Search for the cell housing the specified text and yield its [X, Y] center coordinate. 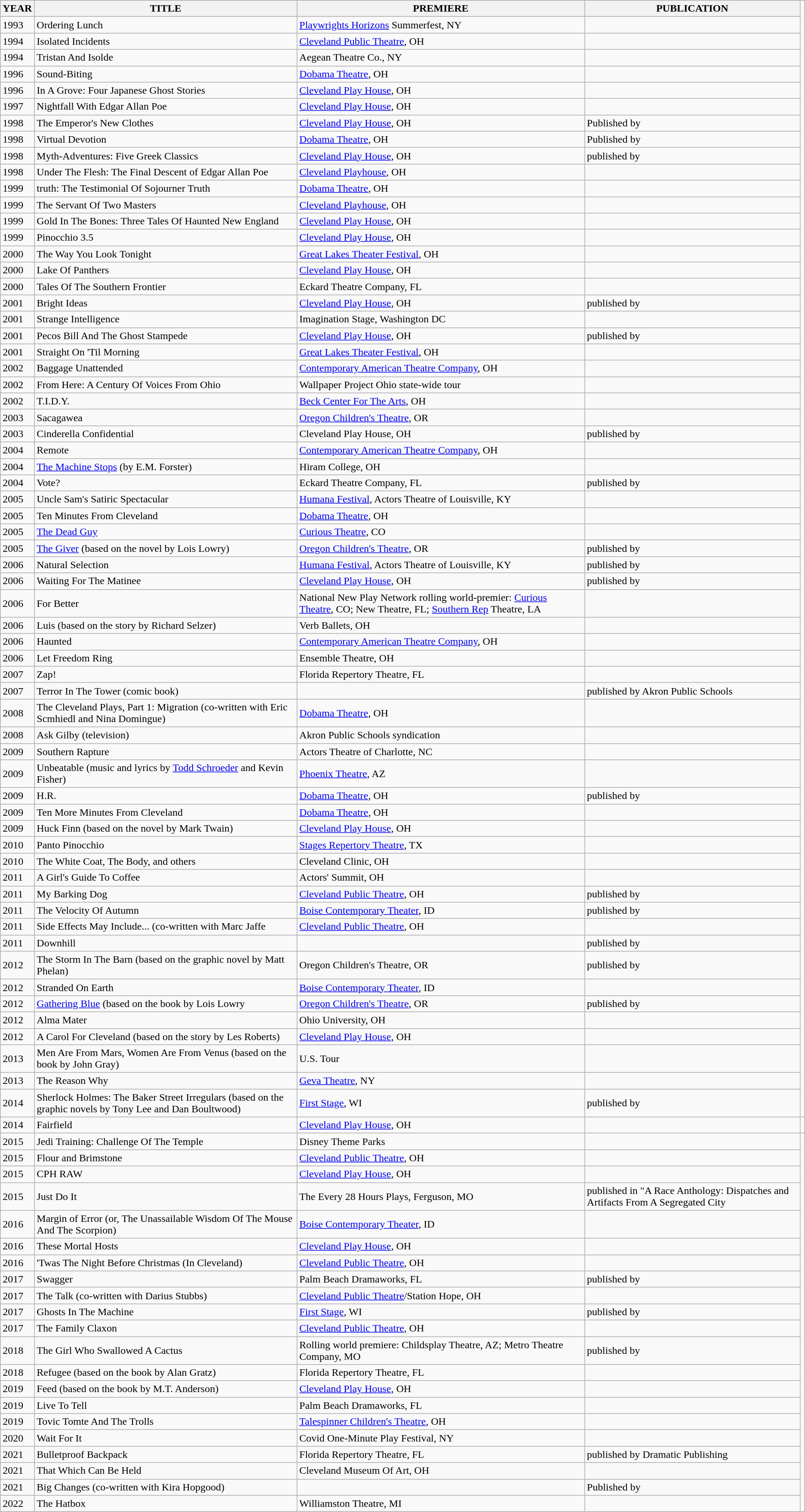
The Storm In The Barn (based on the graphic novel by Matt Phelan) [166, 965]
Uncle Sam's Satiric Spectacular [166, 499]
2022 [17, 1503]
The Talk (co-written with Darius Stubbs) [166, 1295]
Geva Theatre, NY [441, 1081]
CPH RAW [166, 1174]
Just Do It [166, 1197]
Haunted [166, 642]
Men Are From Mars, Women Are From Venus (based on the book by John Gray) [166, 1059]
1997 [17, 107]
Wait For It [166, 1438]
Zap! [166, 674]
Tovic Tomte And The Trolls [166, 1422]
Playwrights Horizons Summerfest, NY [441, 25]
Pecos Bill And The Ghost Stampede [166, 336]
Tales Of The Southern Frontier [166, 287]
U.S. Tour [441, 1059]
These Mortal Hosts [166, 1246]
Unbeatable (music and lyrics by Todd Schroeder and Kevin Fisher) [166, 774]
National New Play Network rolling world-premier: Curious Theatre, CO; New Theatre, FL; Southern Rep Theatre, LA [441, 603]
Jedi Training: Challenge Of The Temple [166, 1142]
Let Freedom Ring [166, 658]
Myth-Adventures: Five Greek Classics [166, 156]
Wallpaper Project Ohio state-wide tour [441, 385]
In A Grove: Four Japanese Ghost Stories [166, 90]
Luis (based on the story by Richard Selzer) [166, 625]
Baggage Unattended [166, 368]
Southern Rapture [166, 752]
The Every 28 Hours Plays, Ferguson, MO [441, 1197]
Strange Intelligence [166, 319]
The Family Claxon [166, 1328]
Hiram College, OH [441, 466]
Tristan And Isolde [166, 58]
From Here: A Century Of Voices From Ohio [166, 385]
Gathering Blue (based on the book by Lois Lowry [166, 1004]
Vote? [166, 483]
Ohio University, OH [441, 1020]
Under The Flesh: The Final Descent of Edgar Allan Poe [166, 172]
Sacagawea [166, 417]
YEAR [17, 9]
The Hatbox [166, 1503]
'Twas The Night Before Christmas (In Cleveland) [166, 1263]
truth: The Testimonial Of Sojourner Truth [166, 188]
H.R. [166, 796]
Margin of Error (or, The Unassailable Wisdom Of The Mouse And The Scorpion) [166, 1224]
Terror In The Tower (comic book) [166, 691]
Virtual Devotion [166, 139]
Williamston Theatre, MI [441, 1503]
Talespinner Children's Theatre, OH [441, 1422]
Ensemble Theatre, OH [441, 658]
The Reason Why [166, 1081]
Isolated Incidents [166, 41]
Phoenix Theatre, AZ [441, 774]
Natural Selection [166, 565]
Fairfield [166, 1125]
Ordering Lunch [166, 25]
The Way You Look Tonight [166, 254]
published by Akron Public Schools [692, 691]
Ghosts In The Machine [166, 1312]
Beck Center For The Arts, OH [441, 401]
published by Dramatic Publishing [692, 1454]
For Better [166, 603]
Remote [166, 450]
Feed (based on the book by M.T. Anderson) [166, 1389]
Disney Theme Parks [441, 1142]
Imagination Stage, Washington DC [441, 319]
The Giver (based on the novel by Lois Lowry) [166, 548]
A Girl's Guide To Coffee [166, 878]
Side Effects May Include... (co-written with Marc Jaffe [166, 927]
published in "A Race Anthology: Dispatches and Artifacts From A Segregated City [692, 1197]
Gold In The Bones: Three Tales Of Haunted New England [166, 221]
Pinocchio 3.5 [166, 238]
Covid One-Minute Play Festival, NY [441, 1438]
Verb Ballets, OH [441, 625]
Ask Gilby (television) [166, 735]
Refugee (based on the book by Alan Gratz) [166, 1373]
1993 [17, 25]
Aegean Theatre Co., NY [441, 58]
Ten Minutes From Cleveland [166, 516]
PREMIERE [441, 9]
Swagger [166, 1279]
Cleveland Public Theatre/Station Hope, OH [441, 1295]
That Which Can Be Held [166, 1471]
Flour and Brimstone [166, 1158]
PUBLICATION [692, 9]
Stranded On Earth [166, 987]
Curious Theatre, CO [441, 532]
Sound-Biting [166, 74]
Stages Repertory Theatre, TX [441, 845]
A Carol For Cleveland (based on the story by Les Roberts) [166, 1036]
Cleveland Museum Of Art, OH [441, 1471]
Alma Mater [166, 1020]
Bright Ideas [166, 303]
The Cleveland Plays, Part 1: Migration (co-written with Eric Scmhiedl and Nina Domingue) [166, 713]
Panto Pinocchio [166, 845]
Downhill [166, 943]
Nightfall With Edgar Allan Poe [166, 107]
T.I.D.Y. [166, 401]
Cleveland Clinic, OH [441, 861]
Huck Finn (based on the novel by Mark Twain) [166, 829]
Actors Theatre of Charlotte, NC [441, 752]
Ten More Minutes From Cleveland [166, 812]
Lake Of Panthers [166, 270]
Cinderella Confidential [166, 434]
Big Changes (co-written with Kira Hopgood) [166, 1487]
TITLE [166, 9]
Straight On 'Til Morning [166, 352]
Rolling world premiere: Childsplay Theatre, AZ; Metro Theatre Company, MO [441, 1350]
The Velocity Of Autumn [166, 910]
Bulletproof Backpack [166, 1454]
Live To Tell [166, 1405]
Sherlock Holmes: The Baker Street Irregulars (based on the graphic novels by Tony Lee and Dan Boultwood) [166, 1103]
The Dead Guy [166, 532]
My Barking Dog [166, 894]
The Machine Stops (by E.M. Forster) [166, 466]
The Servant Of Two Masters [166, 205]
Waiting For The Matinee [166, 581]
Actors' Summit, OH [441, 878]
2020 [17, 1438]
Akron Public Schools syndication [441, 735]
The Emperor's New Clothes [166, 123]
The White Coat, The Body, and others [166, 861]
The Girl Who Swallowed A Cactus [166, 1350]
